Scan for the cell matching the given text and deliver its [x, y] coordinate at center. 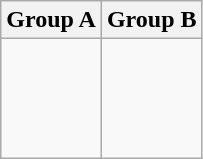
Group A [52, 20]
Group B [152, 20]
